Find where the given text appears and provide that cell's center as (X, Y) coordinate. 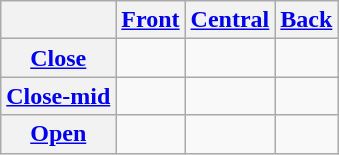
Back (306, 20)
Open (58, 134)
Central (230, 20)
Close-mid (58, 96)
Front (150, 20)
Close (58, 58)
